Return (x, y) of the center of cell containing provided text 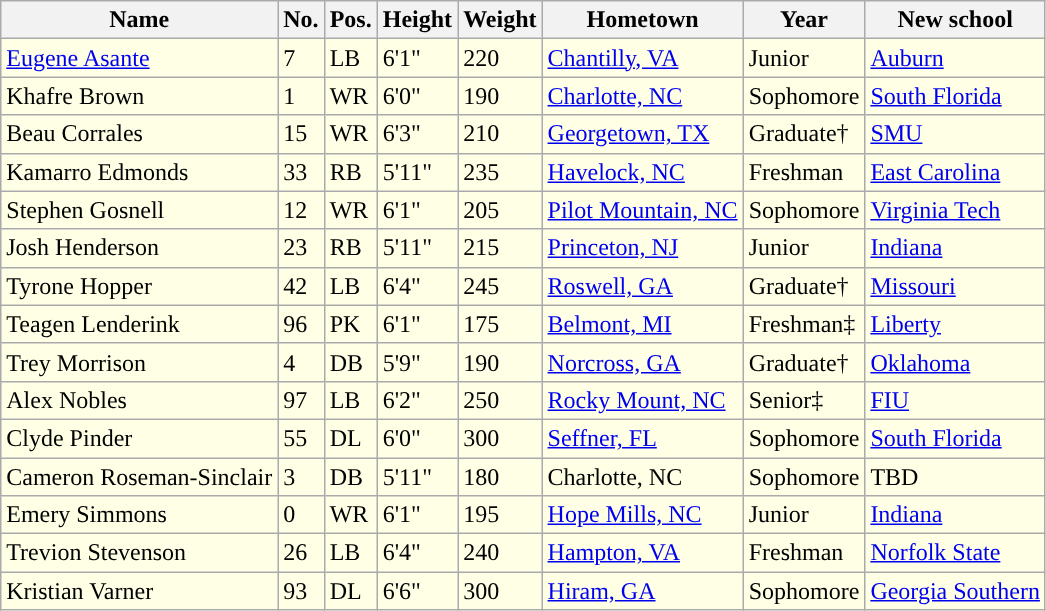
93 (301, 591)
Clyde Pinder (140, 438)
Georgetown, TX (642, 134)
Stephen Gosnell (140, 210)
96 (301, 324)
250 (500, 400)
235 (500, 172)
Trevion Stevenson (140, 553)
FIU (956, 400)
Seffner, FL (642, 438)
Pos. (350, 20)
Virginia Tech (956, 210)
Missouri (956, 286)
6'2" (417, 400)
TBD (956, 477)
7 (301, 58)
Pilot Mountain, NC (642, 210)
195 (500, 515)
220 (500, 58)
215 (500, 248)
PK (350, 324)
Year (804, 20)
4 (301, 362)
Freshman‡ (804, 324)
Emery Simmons (140, 515)
Oklahoma (956, 362)
6'6" (417, 591)
15 (301, 134)
SMU (956, 134)
Liberty (956, 324)
Senior‡ (804, 400)
Auburn (956, 58)
Rocky Mount, NC (642, 400)
No. (301, 20)
3 (301, 477)
Alex Nobles (140, 400)
55 (301, 438)
42 (301, 286)
Teagen Lenderink (140, 324)
Roswell, GA (642, 286)
26 (301, 553)
Chantilly, VA (642, 58)
175 (500, 324)
Height (417, 20)
Khafre Brown (140, 96)
Norcross, GA (642, 362)
97 (301, 400)
Princeton, NJ (642, 248)
Hope Mills, NC (642, 515)
Havelock, NC (642, 172)
245 (500, 286)
Eugene Asante (140, 58)
Norfolk State (956, 553)
New school (956, 20)
23 (301, 248)
Kamarro Edmonds (140, 172)
Weight (500, 20)
Hampton, VA (642, 553)
Belmont, MI (642, 324)
5'9" (417, 362)
210 (500, 134)
Name (140, 20)
33 (301, 172)
Cameron Roseman-Sinclair (140, 477)
Josh Henderson (140, 248)
205 (500, 210)
Kristian Varner (140, 591)
Hometown (642, 20)
6'3" (417, 134)
180 (500, 477)
1 (301, 96)
Georgia Southern (956, 591)
Beau Corrales (140, 134)
Tyrone Hopper (140, 286)
12 (301, 210)
East Carolina (956, 172)
Trey Morrison (140, 362)
0 (301, 515)
Hiram, GA (642, 591)
240 (500, 553)
